Output the [x, y] coordinate of the center of the cell containing the given text.  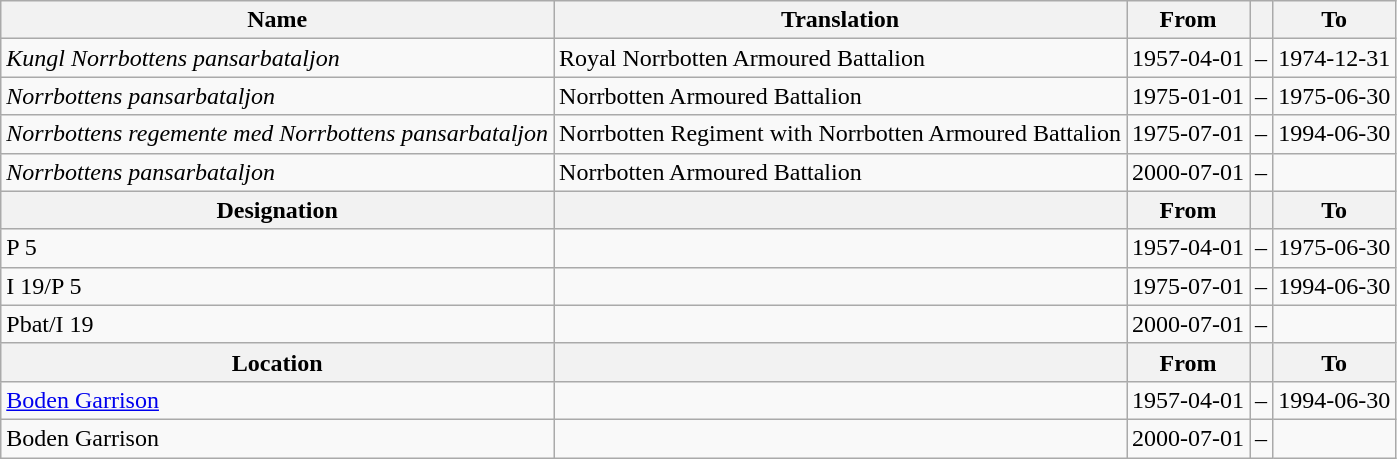
Designation [278, 210]
1974-12-31 [1334, 58]
Kungl Norrbottens pansarbataljon [278, 58]
Royal Norrbotten Armoured Battalion [840, 58]
Location [278, 362]
Norrbottens regemente med Norrbottens pansarbataljon [278, 134]
P 5 [278, 248]
Translation [840, 20]
Name [278, 20]
1975-01-01 [1188, 96]
Pbat/I 19 [278, 324]
Norrbotten Regiment with Norrbotten Armoured Battalion [840, 134]
I 19/P 5 [278, 286]
